Capture the cell that displays the provided text and extract its (X, Y) central coordinate. 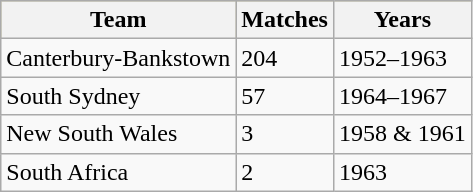
1952–1963 (402, 58)
3 (285, 134)
Matches (285, 20)
204 (285, 58)
South Africa (118, 172)
South Sydney (118, 96)
1958 & 1961 (402, 134)
Years (402, 20)
Team (118, 20)
57 (285, 96)
New South Wales (118, 134)
Canterbury-Bankstown (118, 58)
1963 (402, 172)
2 (285, 172)
1964–1967 (402, 96)
